Return the (x, y) coordinate for the center point of the cell that contains the specified text.  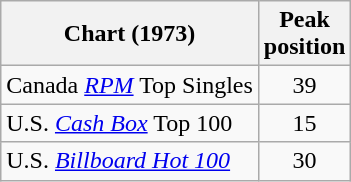
30 (304, 161)
Canada RPM Top Singles (130, 85)
Peakposition (304, 34)
Chart (1973) (130, 34)
39 (304, 85)
15 (304, 123)
U.S. Billboard Hot 100 (130, 161)
U.S. Cash Box Top 100 (130, 123)
